From the cell containing the given text, extract its center point as [X, Y] coordinate. 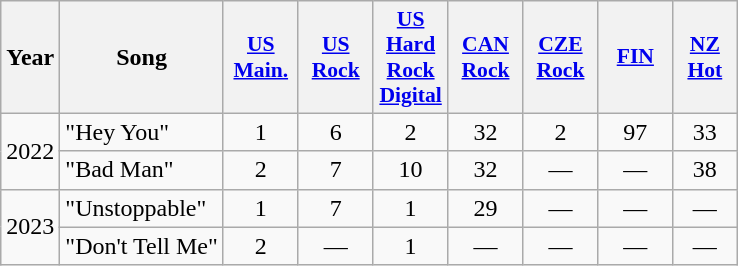
"Don't Tell Me" [142, 246]
97 [636, 132]
FIN [636, 57]
Year [30, 57]
38 [705, 170]
US HardRockDigital [410, 57]
"Hey You" [142, 132]
6 [336, 132]
"Unstoppable" [142, 208]
2023 [30, 227]
29 [486, 208]
"Bad Man" [142, 170]
USRock [336, 57]
CANRock [486, 57]
Song [142, 57]
USMain. [260, 57]
2022 [30, 151]
33 [705, 132]
10 [410, 170]
CZERock [560, 57]
NZHot [705, 57]
